Provide the (X, Y) coordinate of the cell's center where the given text is located.  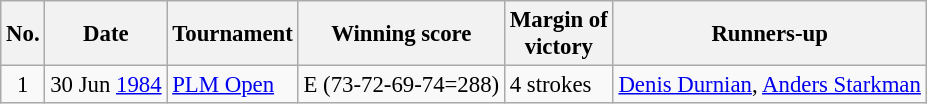
4 strokes (558, 85)
Runners-up (770, 34)
Tournament (232, 34)
Date (106, 34)
E (73-72-69-74=288) (401, 85)
30 Jun 1984 (106, 85)
Winning score (401, 34)
Margin ofvictory (558, 34)
Denis Durnian, Anders Starkman (770, 85)
1 (23, 85)
PLM Open (232, 85)
No. (23, 34)
